Scan for the cell matching the given text and deliver its (X, Y) coordinate at center. 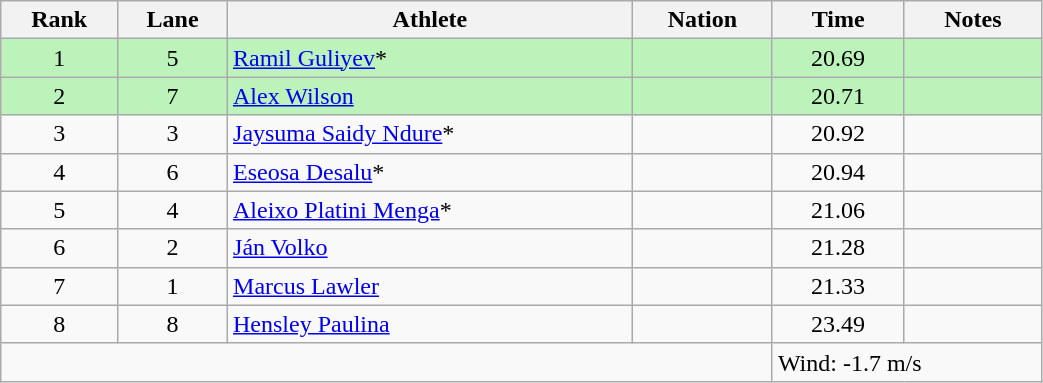
Time (838, 20)
20.71 (838, 96)
Jaysuma Saidy Ndure* (430, 134)
Ján Volko (430, 248)
Rank (60, 20)
Eseosa Desalu* (430, 172)
Hensley Paulina (430, 324)
20.94 (838, 172)
20.92 (838, 134)
23.49 (838, 324)
Marcus Lawler (430, 286)
Athlete (430, 20)
Nation (702, 20)
21.28 (838, 248)
21.33 (838, 286)
Alex Wilson (430, 96)
Lane (173, 20)
Ramil Guliyev* (430, 58)
Aleixo Platini Menga* (430, 210)
20.69 (838, 58)
Notes (973, 20)
21.06 (838, 210)
Wind: -1.7 m/s (907, 362)
